For the text-containing cell, return its midpoint in (x, y) coordinate format. 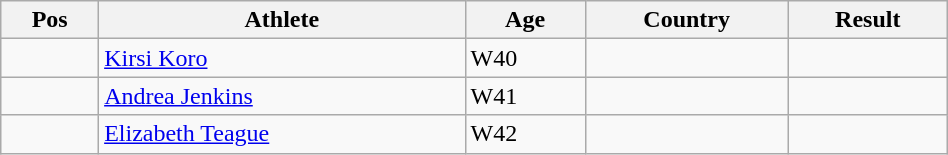
W42 (525, 134)
W41 (525, 96)
Elizabeth Teague (282, 134)
Result (868, 20)
W40 (525, 58)
Athlete (282, 20)
Kirsi Koro (282, 58)
Age (525, 20)
Pos (50, 20)
Andrea Jenkins (282, 96)
Country (686, 20)
